Locate the cell with the specified text and output its (X, Y) center coordinate. 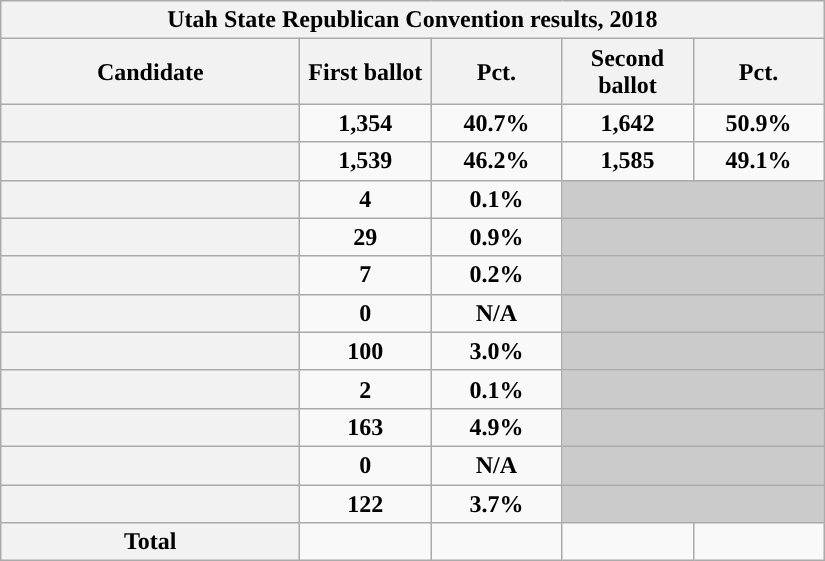
3.7% (496, 503)
1,539 (366, 161)
7 (366, 275)
29 (366, 237)
4.9% (496, 427)
1,585 (628, 161)
First ballot (366, 72)
163 (366, 427)
3.0% (496, 351)
122 (366, 503)
Second ballot (628, 72)
1,354 (366, 123)
Total (150, 542)
Candidate (150, 72)
2 (366, 389)
50.9% (758, 123)
0.2% (496, 275)
Utah State Republican Convention results, 2018 (412, 20)
4 (366, 199)
100 (366, 351)
46.2% (496, 161)
49.1% (758, 161)
0.9% (496, 237)
40.7% (496, 123)
1,642 (628, 123)
